Identify which cell holds the provided text, then report its (x, y) central coordinate. 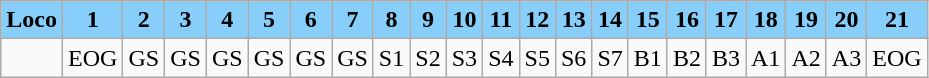
12 (537, 20)
1 (92, 20)
A2 (806, 58)
10 (464, 20)
S1 (391, 58)
9 (428, 20)
5 (269, 20)
16 (686, 20)
6 (311, 20)
S3 (464, 58)
S4 (501, 58)
B2 (686, 58)
A3 (846, 58)
B1 (648, 58)
11 (501, 20)
4 (227, 20)
S5 (537, 58)
2 (144, 20)
A1 (766, 58)
21 (897, 20)
17 (726, 20)
19 (806, 20)
3 (186, 20)
B3 (726, 58)
14 (610, 20)
15 (648, 20)
18 (766, 20)
20 (846, 20)
S7 (610, 58)
S6 (573, 58)
7 (353, 20)
Loco (32, 20)
8 (391, 20)
13 (573, 20)
S2 (428, 58)
